Find where the given text appears and provide that cell's center as (X, Y) coordinate. 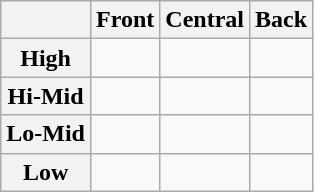
Front (124, 20)
High (46, 58)
Hi-Mid (46, 96)
Lo-Mid (46, 134)
Central (205, 20)
Back (280, 20)
Low (46, 172)
